Pinpoint the cell where the given text exists, returning its [x, y] midpoint coordinate. 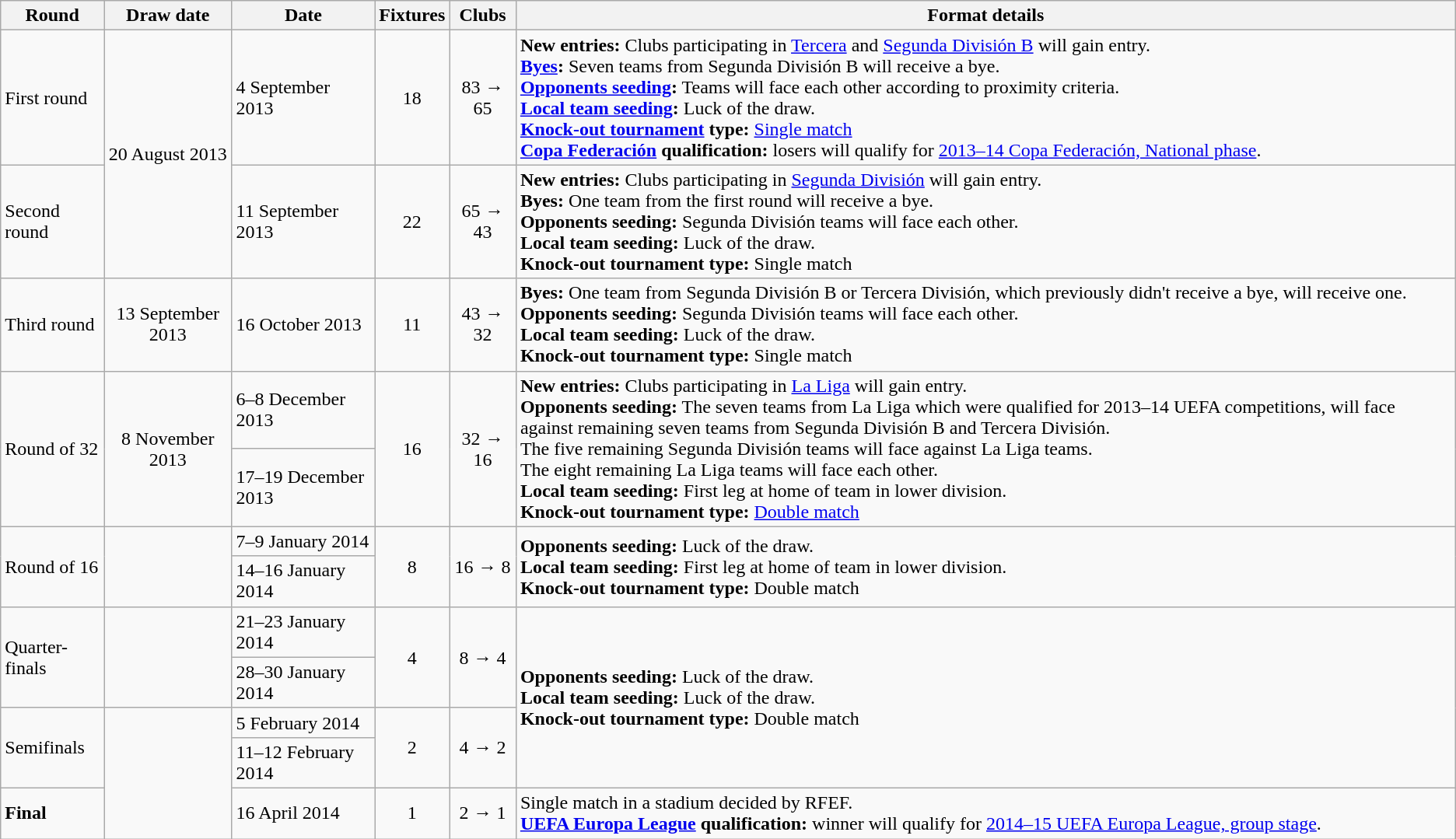
18 [412, 98]
Quarter-finals [53, 657]
8 [412, 566]
Opponents seeding: Luck of the draw.Local team seeding: First leg at home of team in lower division.Knock-out tournament type: Double match [985, 566]
Date [303, 16]
13 September 2013 [168, 325]
4 → 2 [483, 748]
Single match in a stadium decided by RFEF.UEFA Europa League qualification: winner will qualify for 2014–15 UEFA Europa League, group stage. [985, 813]
16 April 2014 [303, 813]
1 [412, 813]
Format details [985, 16]
21–23 January 2014 [303, 631]
22 [412, 222]
8 November 2013 [168, 449]
First round [53, 98]
20 August 2013 [168, 154]
Round of 32 [53, 449]
7–9 January 2014 [303, 541]
4 [412, 657]
28–30 January 2014 [303, 683]
11–12 February 2014 [303, 762]
Round of 16 [53, 566]
Final [53, 813]
16 October 2013 [303, 325]
32 → 16 [483, 449]
Round [53, 16]
Draw date [168, 16]
5 February 2014 [303, 722]
43 → 32 [483, 325]
2 [412, 748]
11 September 2013 [303, 222]
14–16 January 2014 [303, 582]
2 → 1 [483, 813]
Opponents seeding: Luck of the draw.Local team seeding: Luck of the draw.Knock-out tournament type: Double match [985, 697]
17–19 December 2013 [303, 488]
Second round [53, 222]
4 September 2013 [303, 98]
83 → 65 [483, 98]
6–8 December 2013 [303, 410]
Fixtures [412, 16]
16 [412, 449]
Semifinals [53, 748]
65 → 43 [483, 222]
11 [412, 325]
8 → 4 [483, 657]
Third round [53, 325]
Clubs [483, 16]
16 → 8 [483, 566]
